Locate the cell with the specified text and output its [X, Y] center coordinate. 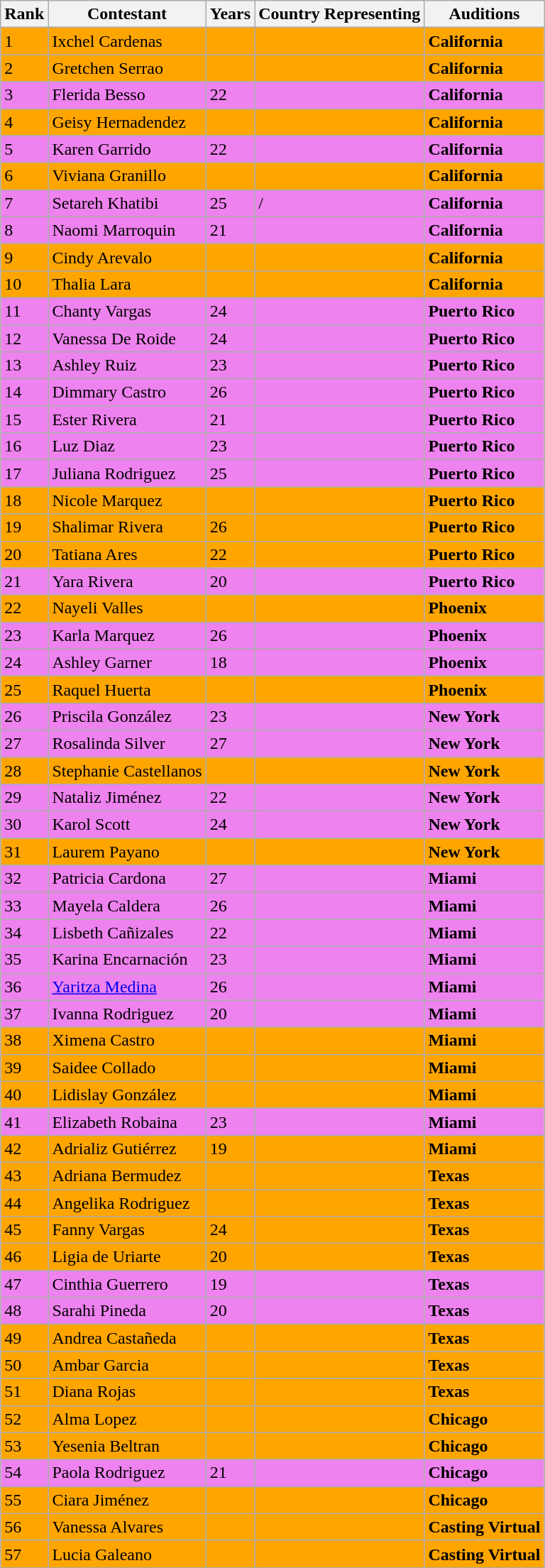
13 [24, 366]
Karina Encarnación [127, 960]
54 [24, 1473]
Ciara Jiménez [127, 1500]
35 [24, 960]
43 [24, 1175]
Ivanna Rodriguez [127, 1014]
36 [24, 987]
33 [24, 906]
44 [24, 1203]
Lidislay González [127, 1095]
Stephanie Castellanos [127, 770]
Paola Rodriguez [127, 1473]
4 [24, 122]
Yesenia Beltran [127, 1446]
Raquel Huerta [127, 689]
38 [24, 1041]
Viviana Granillo [127, 176]
41 [24, 1122]
Nayeli Valles [127, 608]
Cindy Arevalo [127, 257]
Chanty Vargas [127, 311]
Lisbeth Cañizales [127, 933]
Elizabeth Robaina [127, 1122]
Lucia Galeano [127, 1554]
9 [24, 257]
57 [24, 1554]
Sarahi Pineda [127, 1311]
Yaritza Medina [127, 987]
50 [24, 1365]
48 [24, 1311]
Saidee Collado [127, 1068]
8 [24, 230]
3 [24, 95]
56 [24, 1527]
6 [24, 176]
39 [24, 1068]
Geisy Hernadendez [127, 122]
Ximena Castro [127, 1041]
14 [24, 393]
10 [24, 284]
Vanessa Alvares [127, 1527]
Karla Marquez [127, 635]
Ashley Ruiz [127, 366]
Rosalinda Silver [127, 743]
Vanessa De Roide [127, 339]
17 [24, 473]
Adrializ Gutiérrez [127, 1148]
Alma Lopez [127, 1419]
Ixchel Cardenas [127, 41]
37 [24, 1014]
Naomi Marroquin [127, 230]
Karen Garrido [127, 149]
12 [24, 339]
49 [24, 1338]
Nataliz Jiménez [127, 798]
Years [230, 14]
Rank [24, 14]
Contestant [127, 14]
Juliana Rodriguez [127, 473]
16 [24, 446]
Priscila González [127, 716]
15 [24, 420]
Dimmary Castro [127, 393]
29 [24, 798]
5 [24, 149]
32 [24, 879]
Nicole Marquez [127, 500]
11 [24, 311]
Laurem Payano [127, 852]
1 [24, 41]
Fanny Vargas [127, 1230]
Ambar Garcia [127, 1365]
31 [24, 852]
2 [24, 68]
51 [24, 1392]
Setareh Khatibi [127, 203]
Mayela Caldera [127, 906]
Ligia de Uriarte [127, 1257]
/ [339, 203]
30 [24, 825]
53 [24, 1446]
Adriana Bermudez [127, 1175]
Country Representing [339, 14]
Flerida Besso [127, 95]
Karol Scott [127, 825]
Patricia Cardona [127, 879]
47 [24, 1284]
Auditions [484, 14]
Diana Rojas [127, 1392]
Thalia Lara [127, 284]
Tatiana Ares [127, 554]
Luz Diaz [127, 446]
Shalimar Rivera [127, 527]
Angelika Rodriguez [127, 1203]
Gretchen Serrao [127, 68]
Andrea Castañeda [127, 1338]
42 [24, 1148]
Cinthia Guerrero [127, 1284]
7 [24, 203]
55 [24, 1500]
Ester Rivera [127, 420]
28 [24, 770]
34 [24, 933]
52 [24, 1419]
40 [24, 1095]
Ashley Garner [127, 662]
45 [24, 1230]
46 [24, 1257]
Yara Rivera [127, 581]
